From the cell containing the given text, extract its center point as [x, y] coordinate. 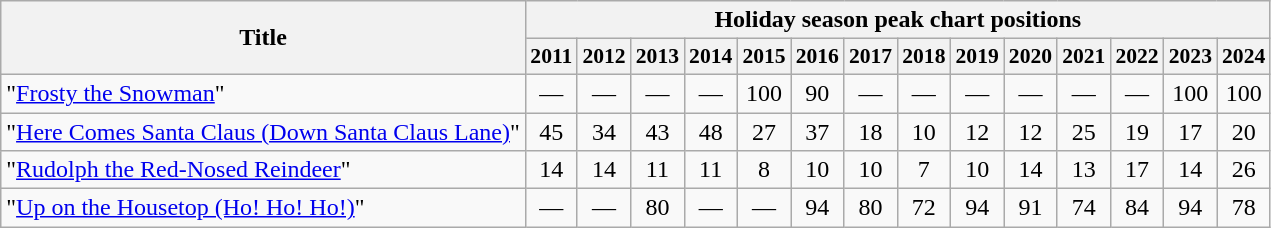
34 [604, 131]
"Rudolph the Red-Nosed Reindeer" [264, 170]
19 [1136, 131]
45 [551, 131]
Title [264, 38]
2013 [658, 57]
13 [1084, 170]
48 [710, 131]
2023 [1190, 57]
91 [1030, 208]
2015 [764, 57]
2014 [710, 57]
"Here Comes Santa Claus (Down Santa Claus Lane)" [264, 131]
26 [1244, 170]
18 [870, 131]
37 [818, 131]
2019 [978, 57]
2012 [604, 57]
2024 [1244, 57]
"Up on the Housetop (Ho! Ho! Ho!)" [264, 208]
90 [818, 93]
Holiday season peak chart positions [898, 20]
2021 [1084, 57]
74 [1084, 208]
2016 [818, 57]
2011 [551, 57]
2022 [1136, 57]
78 [1244, 208]
2017 [870, 57]
20 [1244, 131]
7 [924, 170]
72 [924, 208]
8 [764, 170]
27 [764, 131]
2020 [1030, 57]
25 [1084, 131]
43 [658, 131]
2018 [924, 57]
"Frosty the Snowman" [264, 93]
84 [1136, 208]
